For the text-containing cell, return its midpoint in (X, Y) coordinate format. 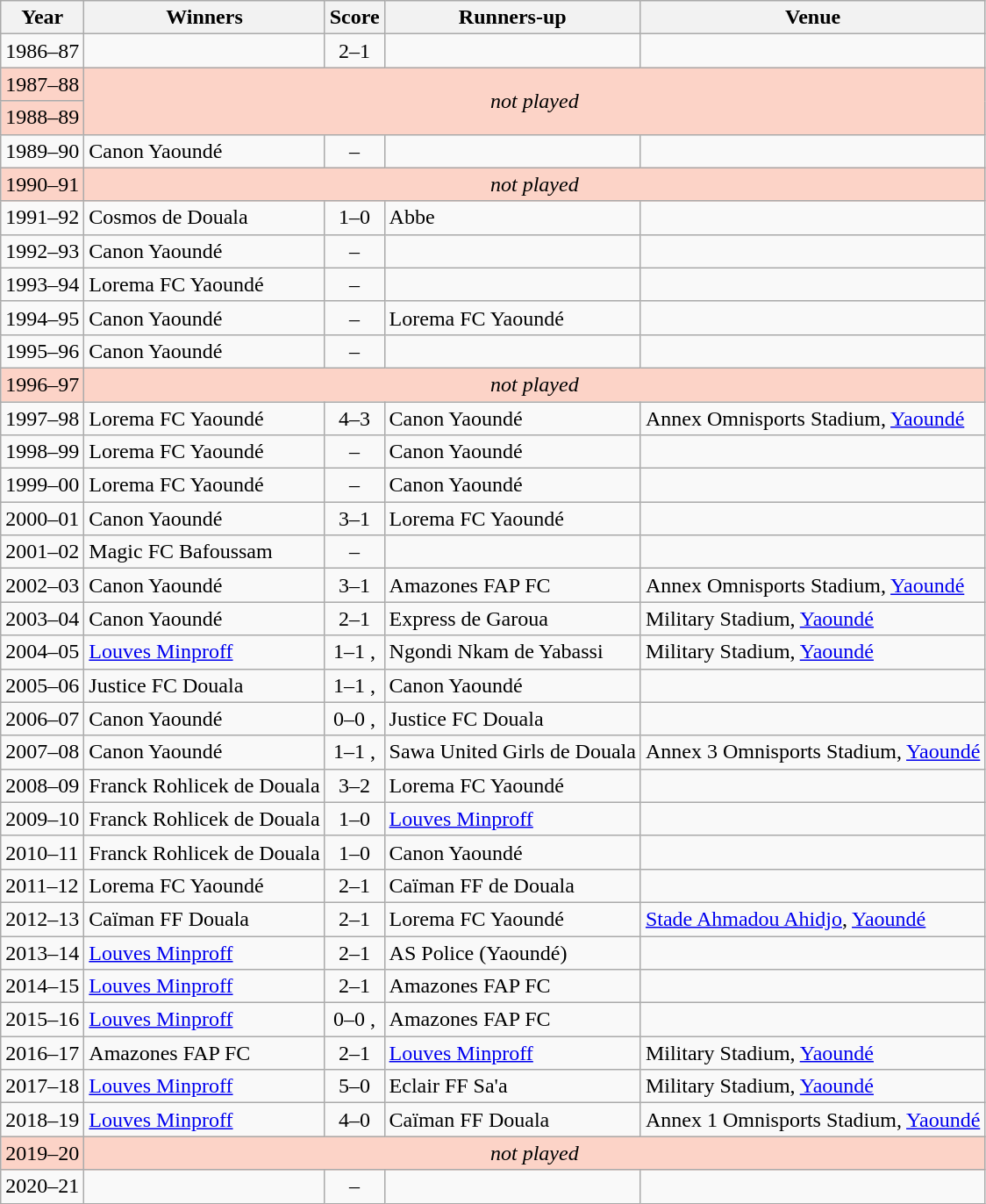
2011–12 (42, 885)
Stade Ahmadou Ahidjo, Yaoundé (812, 919)
2004–05 (42, 652)
2009–10 (42, 819)
2020–21 (42, 1186)
2007–08 (42, 752)
1992–93 (42, 251)
1993–94 (42, 284)
5–0 (354, 1086)
2012–13 (42, 919)
Ngondi Nkam de Yabassi (512, 652)
2005–06 (42, 685)
2019–20 (42, 1153)
Annex 1 Omnisports Stadium, Yaoundé (812, 1120)
AS Police (Yaoundé) (512, 952)
2008–09 (42, 785)
1999–00 (42, 485)
1989–90 (42, 151)
Venue (812, 18)
2000–01 (42, 519)
1987–88 (42, 84)
2013–14 (42, 952)
1991–92 (42, 218)
Express de Garoua (512, 619)
3–2 (354, 785)
4–3 (354, 419)
Winners (204, 18)
Year (42, 18)
Runners-up (512, 18)
1998–99 (42, 452)
Abbe (512, 218)
2014–15 (42, 986)
2016–17 (42, 1053)
2001–02 (42, 552)
1995–96 (42, 351)
1988–89 (42, 118)
Sawa United Girls de Douala (512, 752)
1997–98 (42, 419)
Annex 3 Omnisports Stadium, Yaoundé (812, 752)
2010–11 (42, 852)
Cosmos de Douala (204, 218)
Score (354, 18)
2006–07 (42, 719)
2003–04 (42, 619)
Eclair FF Sa'a (512, 1086)
2018–19 (42, 1120)
Magic FC Bafoussam (204, 552)
1990–91 (42, 184)
1994–95 (42, 318)
2017–18 (42, 1086)
1986–87 (42, 51)
2002–03 (42, 585)
Caïman FF de Douala (512, 885)
4–0 (354, 1120)
1996–97 (42, 384)
2015–16 (42, 1020)
